Search for the cell housing the specified text and yield its (X, Y) center coordinate. 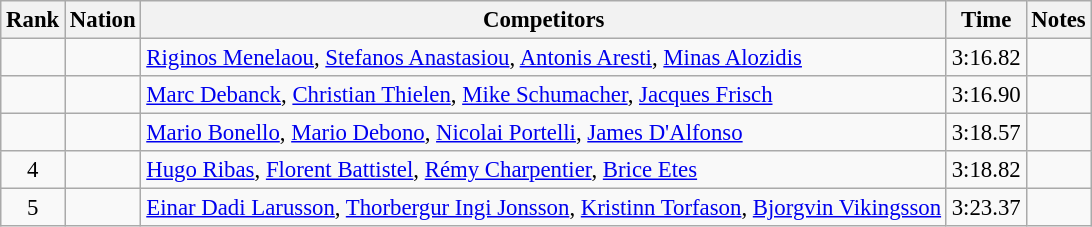
5 (33, 208)
Time (986, 20)
Hugo Ribas, Florent Battistel, Rémy Charpentier, Brice Etes (544, 170)
Mario Bonello, Mario Debono, Nicolai Portelli, James D'Alfonso (544, 133)
Rank (33, 20)
Marc Debanck, Christian Thielen, Mike Schumacher, Jacques Frisch (544, 95)
Competitors (544, 20)
4 (33, 170)
3:23.37 (986, 208)
Nation (103, 20)
3:18.57 (986, 133)
Riginos Menelaou, Stefanos Anastasiou, Antonis Aresti, Minas Alozidis (544, 58)
3:16.82 (986, 58)
3:16.90 (986, 95)
Einar Dadi Larusson, Thorbergur Ingi Jonsson, Kristinn Torfason, Bjorgvin Vikingsson (544, 208)
3:18.82 (986, 170)
Notes (1058, 20)
